Return (X, Y) of the center of cell containing provided text 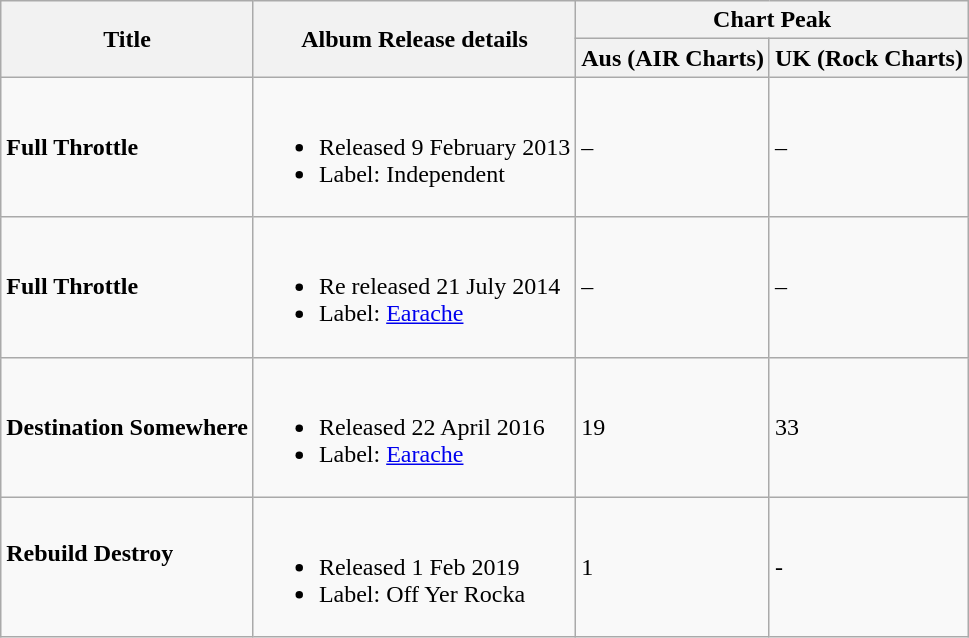
- (868, 567)
1 (673, 567)
Rebuild Destroy (128, 567)
33 (868, 427)
19 (673, 427)
Chart Peak (772, 20)
UK (Rock Charts) (868, 58)
Released 1 Feb 2019Label: Off Yer Rocka (414, 567)
Title (128, 39)
Destination Somewhere (128, 427)
Released 22 April 2016Label: Earache (414, 427)
Released 9 February 2013Label: Independent (414, 147)
Aus (AIR Charts) (673, 58)
Album Release details (414, 39)
Re released 21 July 2014Label: Earache (414, 287)
